Output the (X, Y) coordinate of the center of the cell containing the given text.  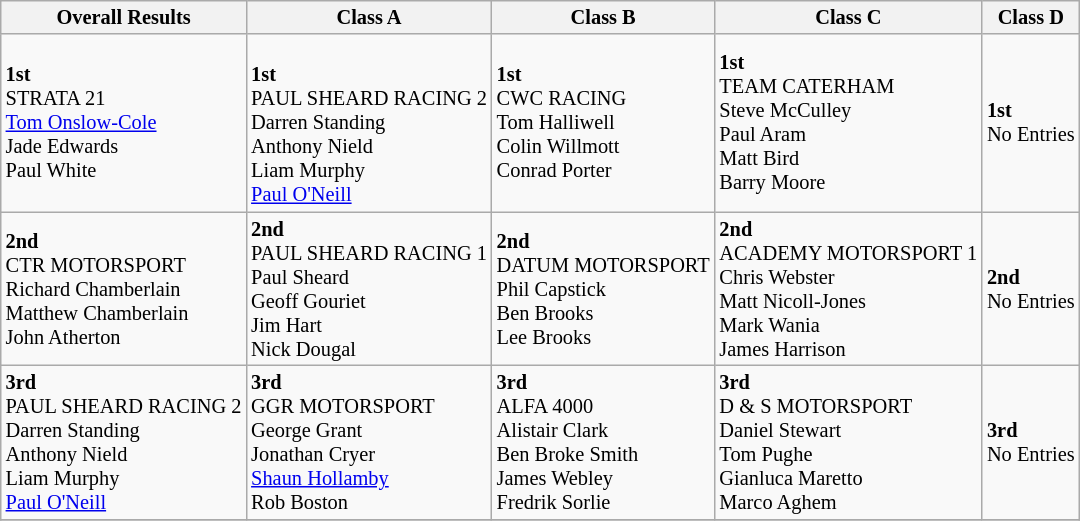
1st PAUL SHEARD RACING 2 Darren Standing Anthony Nield Liam Murphy Paul O'Neill (369, 123)
2nd ACADEMY MOTORSPORT 1 Chris Webster Matt Nicoll-Jones Mark Wania James Harrison (849, 289)
2nd CTR MOTORSPORTRichard Chamberlain Matthew Chamberlain John Atherton (124, 289)
Class A (369, 17)
3rd D & S MOTORSPORT Daniel Stewart Tom Pughe Gianluca Maretto Marco Aghem (849, 442)
1st No Entries (1030, 123)
Class B (604, 17)
3rd GGR MOTORSPORT George Grant Jonathan Cryer Shaun Hollamby Rob Boston (369, 442)
2nd No Entries (1030, 289)
Class D (1030, 17)
3rd ALFA 4000 Alistair Clark Ben Broke Smith James Webley Fredrik Sorlie (604, 442)
2nd PAUL SHEARD RACING 1 Paul Sheard Geoff Gouriet Jim Hart Nick Dougal (369, 289)
1st CWC RACING Tom Halliwell Colin Willmott Conrad Porter (604, 123)
Class C (849, 17)
3rd No Entries (1030, 442)
Overall Results (124, 17)
1st STRATA 21 Tom Onslow-Cole Jade Edwards Paul White (124, 123)
1st TEAM CATERHAM Steve McCulley Paul Aram Matt Bird Barry Moore (849, 123)
2nd DATUM MOTORSPORT Phil Capstick Ben Brooks Lee Brooks (604, 289)
3rd PAUL SHEARD RACING 2 Darren Standing Anthony Nield Liam Murphy Paul O'Neill (124, 442)
